Find where the given text appears and provide that cell's center as [X, Y] coordinate. 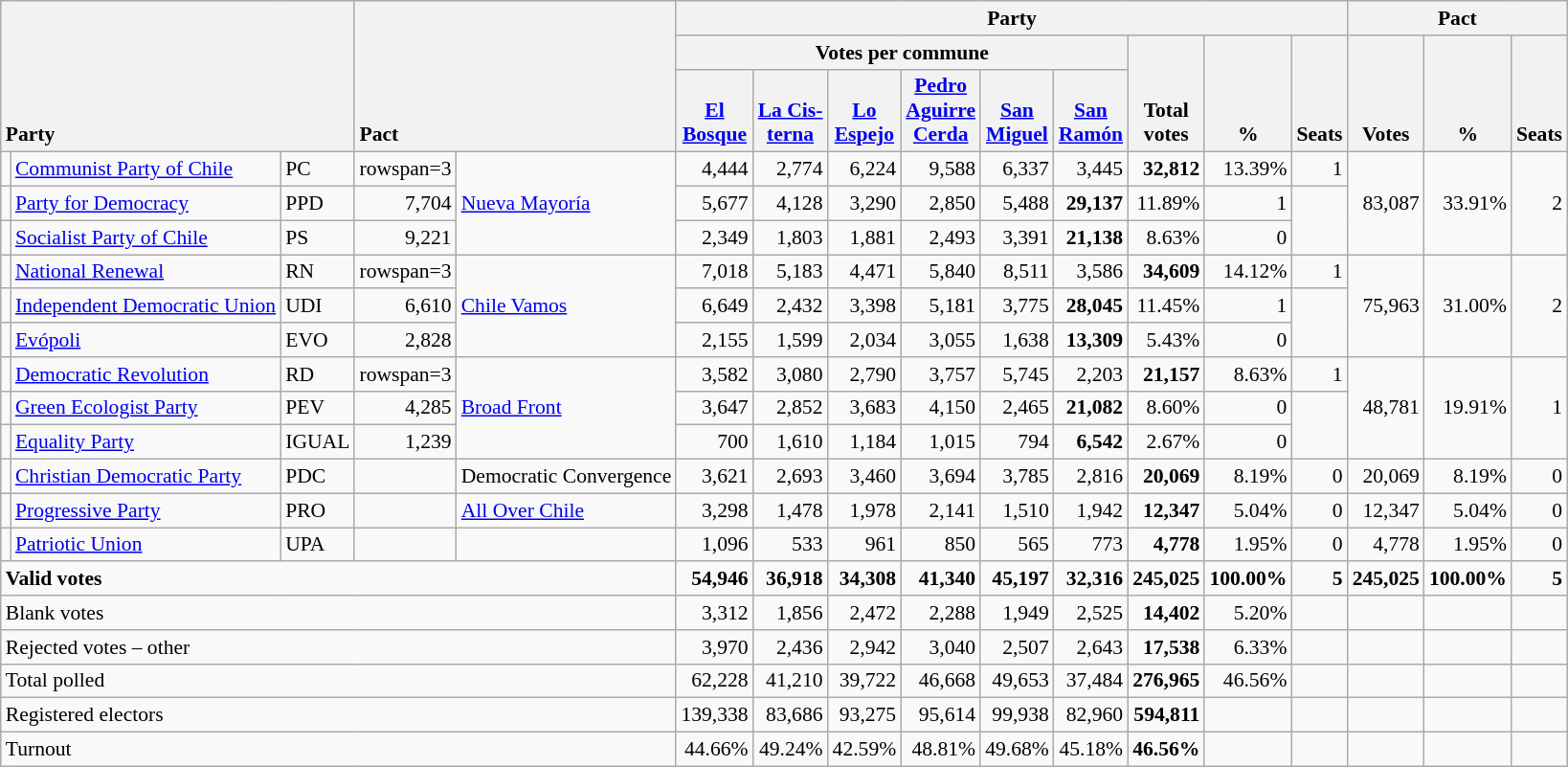
4,150 [940, 408]
6,649 [714, 306]
1,184 [865, 442]
2,493 [940, 237]
13.39% [1248, 169]
Blank votes [339, 613]
4,128 [791, 204]
3,290 [865, 204]
3,647 [714, 408]
42.59% [865, 750]
7,018 [714, 272]
PC [318, 169]
594,811 [1166, 715]
2,472 [865, 613]
National Renewal [146, 272]
49,653 [1017, 681]
2,507 [1017, 647]
Green Ecologist Party [146, 408]
RN [318, 272]
1,599 [791, 340]
48.81% [940, 750]
139,338 [714, 715]
1,015 [940, 442]
21,138 [1091, 237]
45.18% [1091, 750]
Communist Party of Chile [146, 169]
54,946 [714, 579]
5.20% [1248, 613]
3,460 [865, 477]
UPA [318, 545]
Democratic Convergence [567, 477]
14.12% [1248, 272]
32,316 [1091, 579]
LoEspejo [865, 111]
Valid votes [339, 579]
2,816 [1091, 477]
7,704 [405, 204]
Rejected votes – other [339, 647]
62,228 [714, 681]
533 [791, 545]
6.33% [1248, 647]
19.91% [1468, 408]
3,785 [1017, 477]
37,484 [1091, 681]
SanMiguel [1017, 111]
1,638 [1017, 340]
36,918 [791, 579]
2,465 [1017, 408]
3,445 [1091, 169]
3,970 [714, 647]
13,309 [1091, 340]
1,856 [791, 613]
14,402 [1166, 613]
6,610 [405, 306]
3,055 [940, 340]
Votes [1386, 94]
Turnout [339, 750]
46,668 [940, 681]
Christian Democratic Party [146, 477]
32,812 [1166, 169]
Nueva Mayoría [567, 203]
49.24% [791, 750]
41,340 [940, 579]
1,949 [1017, 613]
4,444 [714, 169]
5,183 [791, 272]
PEV [318, 408]
34,609 [1166, 272]
Broad Front [567, 408]
UDI [318, 306]
9,588 [940, 169]
Equality Party [146, 442]
Democratic Revolution [146, 374]
2,288 [940, 613]
2,790 [865, 374]
99,938 [1017, 715]
28,045 [1091, 306]
39,722 [865, 681]
3,683 [865, 408]
31.00% [1468, 306]
3,040 [940, 647]
11.45% [1166, 306]
All Over Chile [567, 510]
83,686 [791, 715]
5,488 [1017, 204]
PPD [318, 204]
1,803 [791, 237]
5,840 [940, 272]
33.91% [1468, 203]
5,677 [714, 204]
2,155 [714, 340]
RD [318, 374]
2,693 [791, 477]
3,298 [714, 510]
IGUAL [318, 442]
49.68% [1017, 750]
3,398 [865, 306]
961 [865, 545]
1,239 [405, 442]
11.89% [1166, 204]
3,694 [940, 477]
9,221 [405, 237]
2,203 [1091, 374]
Party for Democracy [146, 204]
Registered electors [339, 715]
1,510 [1017, 510]
EVO [318, 340]
5,181 [940, 306]
1,478 [791, 510]
PDC [318, 477]
83,087 [1386, 203]
4,471 [865, 272]
Evópoli [146, 340]
4,285 [405, 408]
2,850 [940, 204]
3,080 [791, 374]
6,337 [1017, 169]
2,349 [714, 237]
3,757 [940, 374]
PRO [318, 510]
1,942 [1091, 510]
Chile Vamos [567, 306]
8.60% [1166, 408]
SanRamón [1091, 111]
Patriotic Union [146, 545]
2.67% [1166, 442]
1,610 [791, 442]
2,525 [1091, 613]
29,137 [1091, 204]
2,942 [865, 647]
5.43% [1166, 340]
276,965 [1166, 681]
3,621 [714, 477]
La Cis-terna [791, 111]
2,034 [865, 340]
2,852 [791, 408]
34,308 [865, 579]
ElBosque [714, 111]
773 [1091, 545]
93,275 [865, 715]
2,141 [940, 510]
17,538 [1166, 647]
1,978 [865, 510]
Socialist Party of Chile [146, 237]
21,157 [1166, 374]
6,542 [1091, 442]
PS [318, 237]
Progressive Party [146, 510]
3,775 [1017, 306]
2,643 [1091, 647]
700 [714, 442]
850 [940, 545]
2,774 [791, 169]
41,210 [791, 681]
Total polled [339, 681]
2,436 [791, 647]
6,224 [865, 169]
3,582 [714, 374]
48,781 [1386, 408]
3,312 [714, 613]
44.66% [714, 750]
45,197 [1017, 579]
3,391 [1017, 237]
Votes per commune [902, 53]
2,432 [791, 306]
1,096 [714, 545]
95,614 [940, 715]
1,881 [865, 237]
Independent Democratic Union [146, 306]
PedroAguirreCerda [940, 111]
2,828 [405, 340]
8,511 [1017, 272]
75,963 [1386, 306]
21,082 [1091, 408]
3,586 [1091, 272]
794 [1017, 442]
Totalvotes [1166, 94]
5,745 [1017, 374]
82,960 [1091, 715]
565 [1017, 545]
